Return [x, y] of the center of cell containing provided text 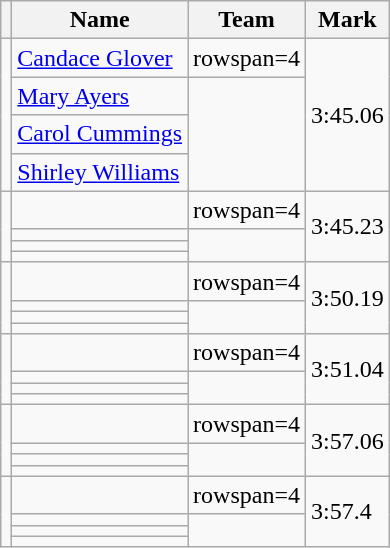
3:50.19 [347, 298]
3:57.4 [347, 512]
Carol Cummings [100, 134]
Team [247, 20]
3:45.23 [347, 226]
Mark [347, 20]
3:45.06 [347, 115]
3:51.04 [347, 370]
Mary Ayers [100, 96]
Shirley Williams [100, 172]
3:57.06 [347, 440]
Name [100, 20]
Candace Glover [100, 58]
